Scan for the cell matching the given text and deliver its (X, Y) coordinate at center. 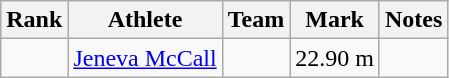
Mark (335, 20)
22.90 m (335, 58)
Rank (34, 20)
Team (256, 20)
Jeneva McCall (145, 58)
Notes (413, 20)
Athlete (145, 20)
